From the cell containing the given text, extract its center point as [X, Y] coordinate. 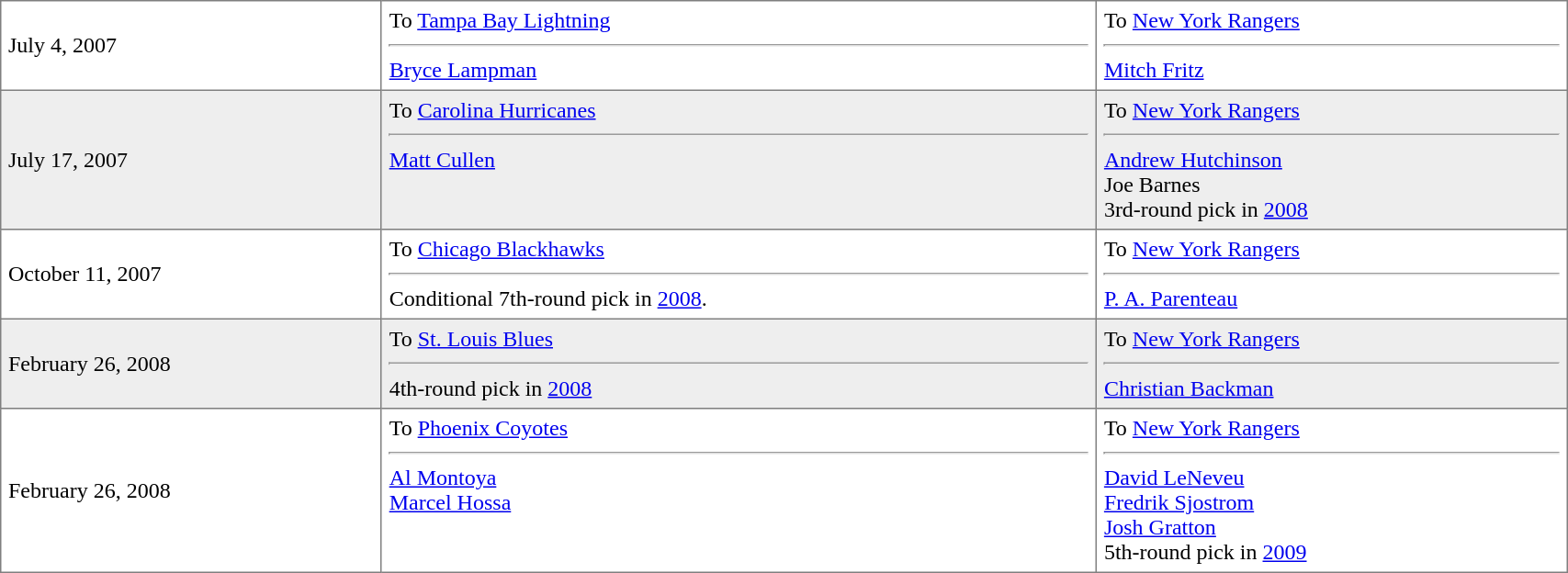
October 11, 2007 [191, 275]
To New York Rangers Christian Backman [1332, 364]
To New York Rangers P. A. Parenteau [1332, 275]
To New York Rangers Andrew Hutchinson Joe Barnes 3rd-round pick in 2008 [1332, 160]
July 17, 2007 [191, 160]
To Chicago Blackhawks Conditional 7th-round pick in 2008. [739, 275]
To St. Louis Blues 4th-round pick in 2008 [739, 364]
To Carolina Hurricanes Matt Cullen [739, 160]
To Tampa Bay Lightning Bryce Lampman [739, 46]
To New York Rangers Mitch Fritz [1332, 46]
To New York Rangers David LeNeveuFredrik SjostromJosh Gratton5th-round pick in 2009 [1332, 490]
July 4, 2007 [191, 46]
To Phoenix Coyotes Al MontoyaMarcel Hossa [739, 490]
